Identify which cell holds the provided text, then report its [X, Y] central coordinate. 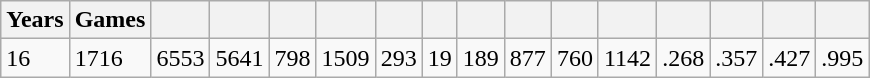
16 [35, 58]
1509 [346, 58]
.268 [684, 58]
1716 [110, 58]
760 [574, 58]
1142 [627, 58]
Games [110, 20]
293 [398, 58]
.357 [736, 58]
.995 [842, 58]
Years [35, 20]
798 [292, 58]
189 [480, 58]
877 [528, 58]
5641 [240, 58]
6553 [180, 58]
19 [440, 58]
.427 [790, 58]
